Output the (x, y) coordinate of the center of the cell containing the given text.  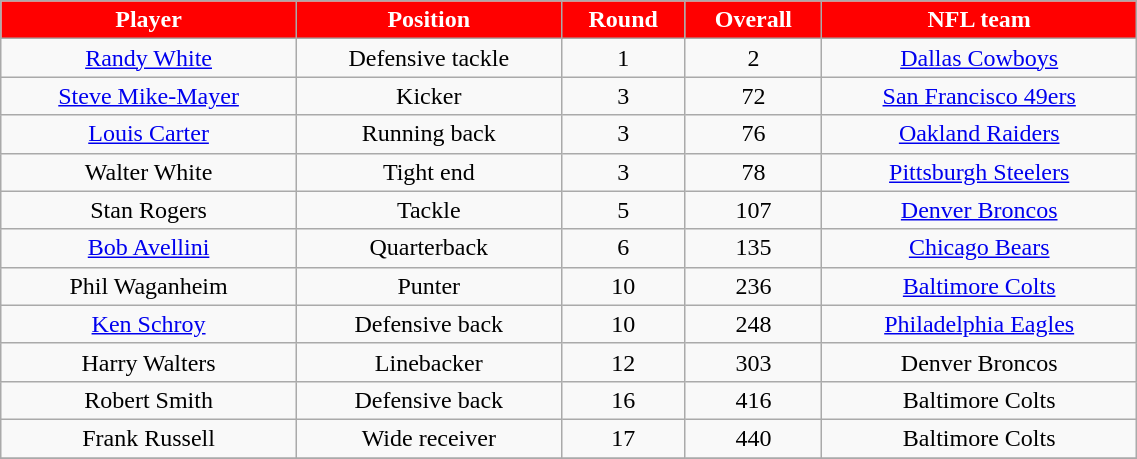
Kicker (428, 96)
Robert Smith (149, 400)
Punter (428, 286)
Quarterback (428, 248)
107 (753, 210)
12 (623, 362)
16 (623, 400)
Linebacker (428, 362)
5 (623, 210)
Tight end (428, 172)
72 (753, 96)
Round (623, 20)
Stan Rogers (149, 210)
6 (623, 248)
76 (753, 134)
2 (753, 58)
Ken Schroy (149, 324)
303 (753, 362)
Frank Russell (149, 438)
Pittsburgh Steelers (980, 172)
Phil Waganheim (149, 286)
Randy White (149, 58)
Tackle (428, 210)
248 (753, 324)
Overall (753, 20)
San Francisco 49ers (980, 96)
440 (753, 438)
Position (428, 20)
Player (149, 20)
Running back (428, 134)
17 (623, 438)
Chicago Bears (980, 248)
135 (753, 248)
416 (753, 400)
Steve Mike-Mayer (149, 96)
236 (753, 286)
Louis Carter (149, 134)
Wide receiver (428, 438)
Bob Avellini (149, 248)
Philadelphia Eagles (980, 324)
Harry Walters (149, 362)
NFL team (980, 20)
Defensive tackle (428, 58)
78 (753, 172)
Walter White (149, 172)
Oakland Raiders (980, 134)
1 (623, 58)
Dallas Cowboys (980, 58)
